Detect which cell encompasses the target text, then output its (x, y) center coordinate. 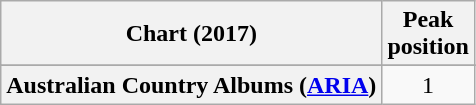
Australian Country Albums (ARIA) (192, 85)
Chart (2017) (192, 34)
1 (428, 85)
Peak position (428, 34)
